Scan for the cell matching the given text and deliver its (x, y) coordinate at center. 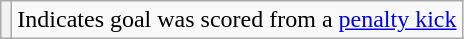
Indicates goal was scored from a penalty kick (237, 20)
